Extract the (X, Y) coordinate from the center of the cell holding the provided text.  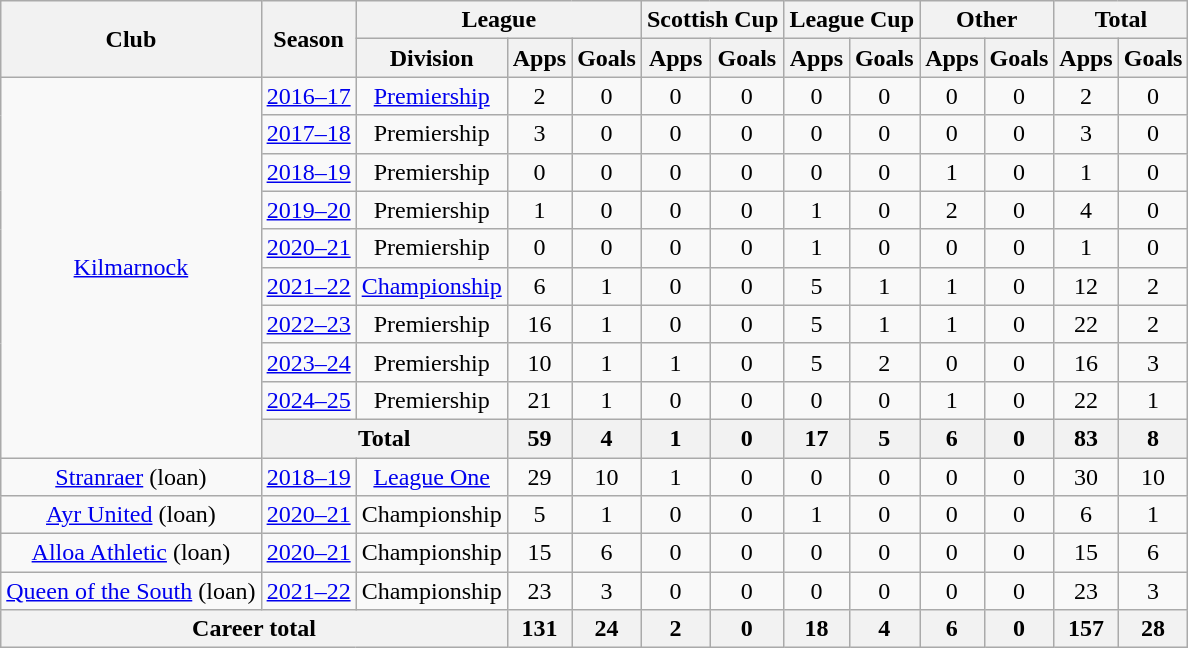
Season (308, 39)
Queen of the South (loan) (131, 591)
157 (1086, 629)
Club (131, 39)
21 (539, 400)
28 (1153, 629)
League Cup (852, 20)
Alloa Athletic (loan) (131, 553)
Stranraer (loan) (131, 477)
League (498, 20)
2022–23 (308, 324)
131 (539, 629)
2024–25 (308, 400)
18 (816, 629)
2017–18 (308, 134)
Scottish Cup (712, 20)
Career total (254, 629)
Division (432, 58)
17 (816, 438)
12 (1086, 286)
Kilmarnock (131, 268)
59 (539, 438)
2023–24 (308, 362)
83 (1086, 438)
2019–20 (308, 210)
Other (987, 20)
24 (607, 629)
Ayr United (loan) (131, 515)
League One (432, 477)
8 (1153, 438)
2016–17 (308, 96)
30 (1086, 477)
29 (539, 477)
